Locate the cell with the specified text and output its (X, Y) center coordinate. 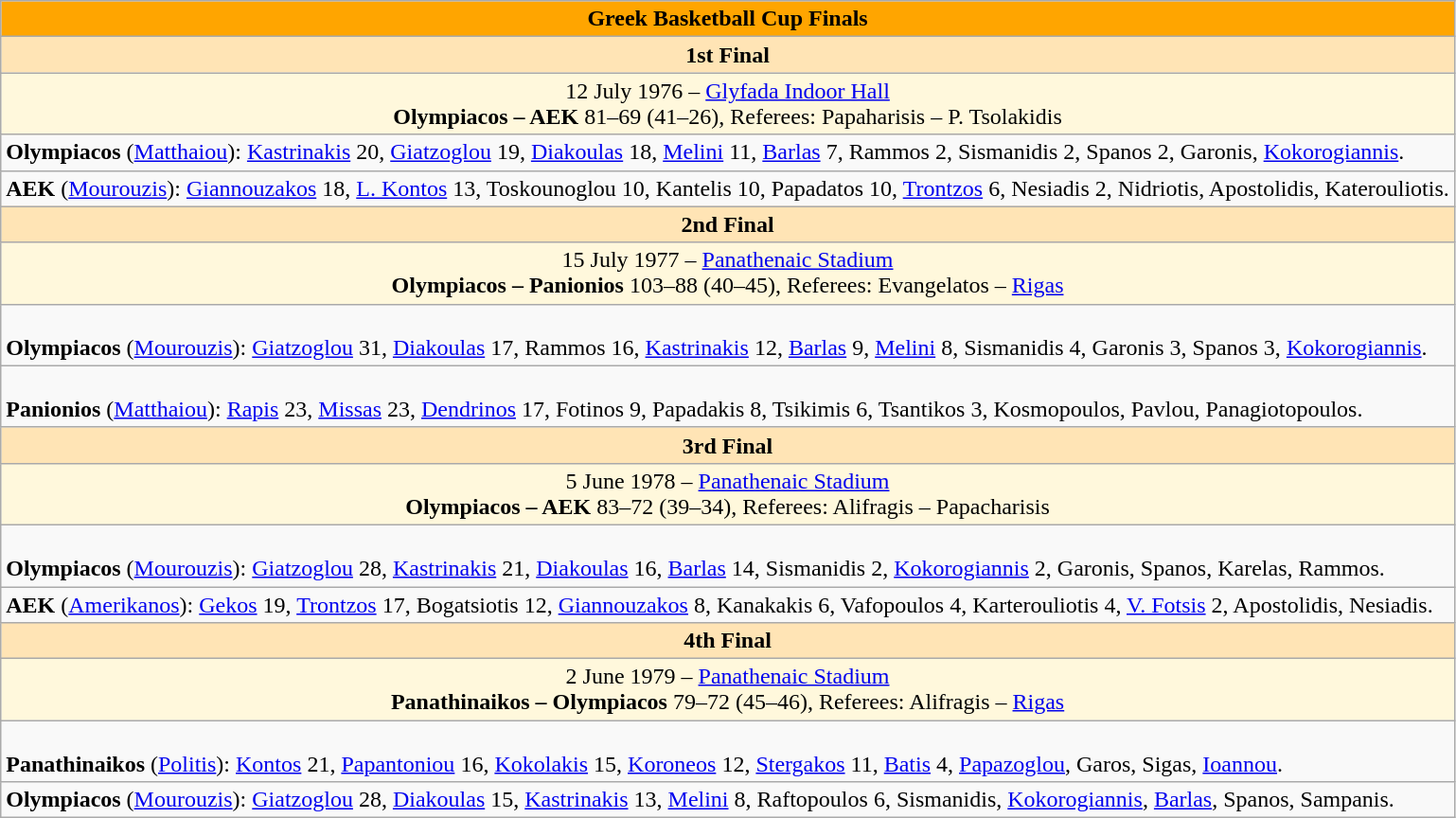
4th Final (728, 641)
Olympiacos (Mourouzis): Giatzoglou 28, Kastrinakis 21, Diakoulas 16, Barlas 14, Sismanidis 2, Kokorogiannis 2, Garonis, Spanos, Karelas, Rammos. (728, 555)
Panionios (Matthaiou): Rapis 23, Missas 23, Dendrinos 17, Fotinos 9, Papadakis 8, Tsikimis 6, Tsantikos 3, Kosmopoulos, Pavlou, Panagiotopoulos. (728, 396)
2nd Final (728, 224)
15 July 1977 – Panathenaic StadiumOlympiacos – Panionios 103–88 (40–45), Referees: Evangelatos – Rigas (728, 273)
5 June 1978 – Panathenaic StadiumOlympiacos – AEK 83–72 (39–34), Referees: Alifragis – Papacharisis (728, 494)
Olympiacos (Matthaiou): Kastrinakis 20, Giatzoglou 19, Diakoulas 18, Melini 11, Barlas 7, Rammos 2, Sismanidis 2, Spanos 2, Garonis, Kokorogiannis. (728, 152)
2 June 1979 – Panathenaic StadiumPanathinaikos – Olympiacos 79–72 (45–46), Referees: Alifragis – Rigas (728, 689)
1st Final (728, 55)
Olympiacos (Mourouzis): Giatzoglou 31, Diakoulas 17, Rammos 16, Kastrinakis 12, Barlas 9, Melini 8, Sismanidis 4, Garonis 3, Spanos 3, Kokorogiannis. (728, 335)
3rd Final (728, 445)
Greek Basketball Cup Finals (728, 19)
Panathinaikos (Politis): Kontos 21, Papantoniou 16, Kokolakis 15, Koroneos 12, Stergakos 11, Batis 4, Papazoglou, Garos, Sigas, Ioannou. (728, 752)
Olympiacos (Mourouzis): Giatzoglou 28, Diakoulas 15, Kastrinakis 13, Melini 8, Raftopoulos 6, Sismanidis, Kokorogiannis, Barlas, Spanos, Sampanis. (728, 800)
12 July 1976 – Glyfada Indoor HallOlympiacos – AEK 81–69 (41–26), Referees: Papaharisis – P. Tsolakidis (728, 104)
